Provide the (X, Y) coordinate of the cell's center where the given text is located.  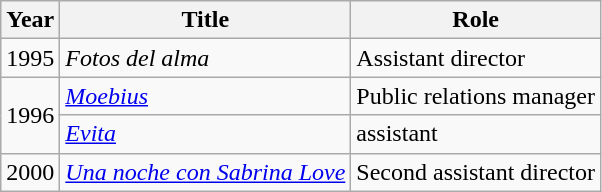
1995 (30, 58)
Moebius (206, 96)
Title (206, 20)
assistant (476, 134)
Role (476, 20)
Una noche con Sabrina Love (206, 172)
Public relations manager (476, 96)
1996 (30, 115)
Evita (206, 134)
Assistant director (476, 58)
2000 (30, 172)
Second assistant director (476, 172)
Year (30, 20)
Fotos del alma (206, 58)
